Detect which cell encompasses the target text, then output its [x, y] center coordinate. 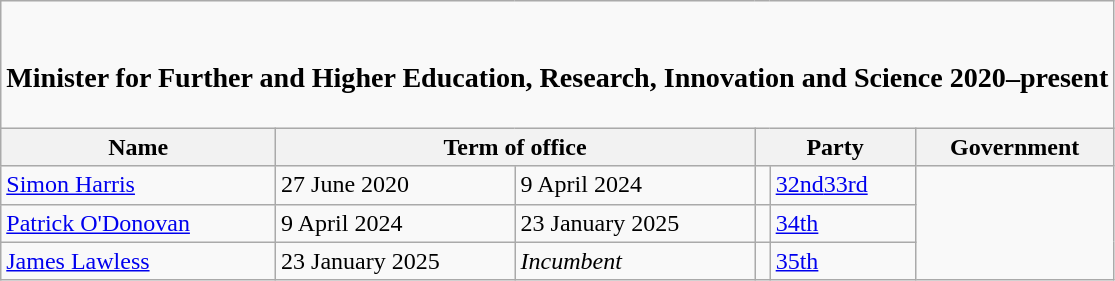
Party [836, 147]
27 June 2020 [396, 185]
Term of office [516, 147]
Incumbent [635, 261]
Government [1015, 147]
34th [842, 223]
Patrick O'Donovan [138, 223]
32nd33rd [842, 185]
Name [138, 147]
Simon Harris [138, 185]
35th [842, 261]
Minister for Further and Higher Education, Research, Innovation and Science 2020–present [558, 64]
James Lawless [138, 261]
